Return the (X, Y) coordinate for the center point of the cell that contains the specified text.  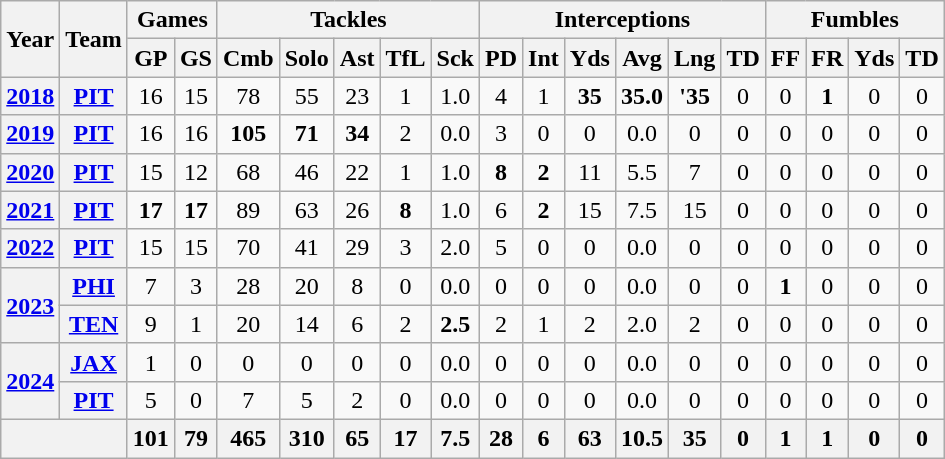
465 (248, 438)
79 (196, 438)
9 (150, 324)
2020 (30, 172)
Fumbles (854, 20)
2.5 (455, 324)
35.0 (642, 96)
Ast (357, 58)
2018 (30, 96)
46 (306, 172)
Team (94, 39)
Interceptions (623, 20)
71 (306, 134)
GS (196, 58)
5.5 (642, 172)
2019 (30, 134)
PHI (94, 286)
'35 (694, 96)
FF (785, 58)
GP (150, 58)
12 (196, 172)
70 (248, 248)
10.5 (642, 438)
Games (172, 20)
101 (150, 438)
34 (357, 134)
Solo (306, 58)
JAX (94, 362)
Cmb (248, 58)
310 (306, 438)
78 (248, 96)
89 (248, 210)
23 (357, 96)
11 (590, 172)
41 (306, 248)
55 (306, 96)
14 (306, 324)
Year (30, 39)
65 (357, 438)
Int (544, 58)
Avg (642, 58)
2024 (30, 381)
PD (502, 58)
TfL (406, 58)
22 (357, 172)
26 (357, 210)
Lng (694, 58)
FR (828, 58)
TEN (94, 324)
Tackles (348, 20)
2021 (30, 210)
Sck (455, 58)
2023 (30, 305)
4 (502, 96)
29 (357, 248)
2022 (30, 248)
105 (248, 134)
68 (248, 172)
